Extract the (x, y) coordinate from the center of the cell holding the provided text.  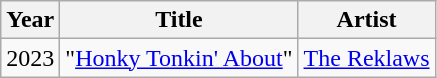
Artist (366, 20)
"Honky Tonkin' About" (179, 58)
Year (30, 20)
The Reklaws (366, 58)
2023 (30, 58)
Title (179, 20)
